Extract the (x, y) coordinate from the center of the cell holding the provided text.  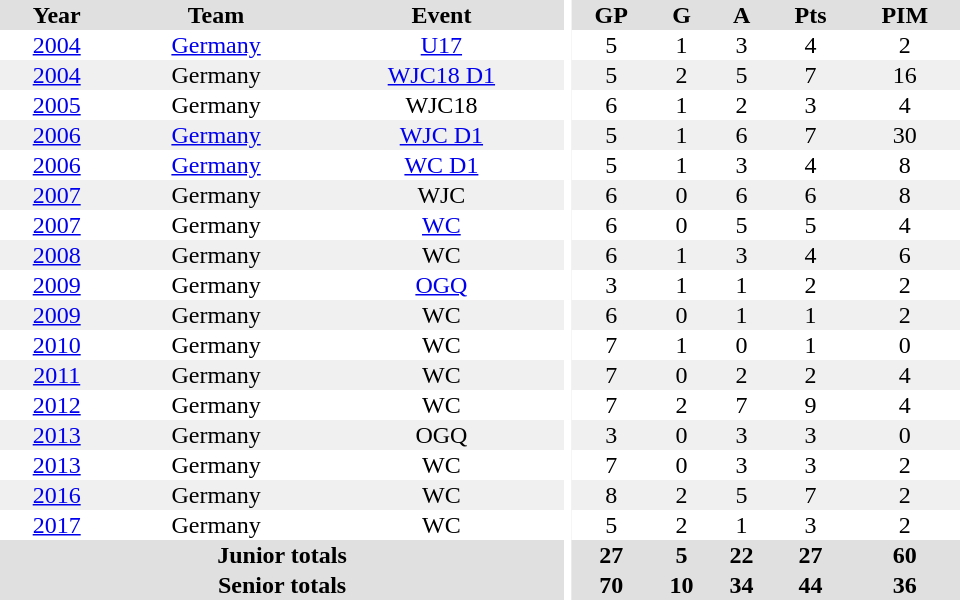
2005 (56, 105)
WJC18 D1 (442, 75)
10 (682, 585)
2016 (56, 495)
GP (612, 15)
22 (742, 555)
WJC (442, 195)
Junior totals (282, 555)
Team (216, 15)
WJC D1 (442, 135)
Year (56, 15)
A (742, 15)
Pts (811, 15)
WC D1 (442, 165)
Event (442, 15)
44 (811, 585)
U17 (442, 45)
36 (904, 585)
Senior totals (282, 585)
30 (904, 135)
2011 (56, 375)
PIM (904, 15)
9 (811, 405)
G (682, 15)
2017 (56, 525)
60 (904, 555)
2010 (56, 345)
WJC18 (442, 105)
2008 (56, 255)
70 (612, 585)
2012 (56, 405)
16 (904, 75)
34 (742, 585)
